Pinpoint the cell where the given text exists, returning its [x, y] midpoint coordinate. 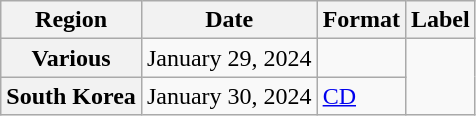
Format [361, 20]
Region [72, 20]
Various [72, 58]
CD [361, 96]
South Korea [72, 96]
January 29, 2024 [229, 58]
January 30, 2024 [229, 96]
Label [440, 20]
Date [229, 20]
